Identify which cell holds the provided text, then report its [X, Y] central coordinate. 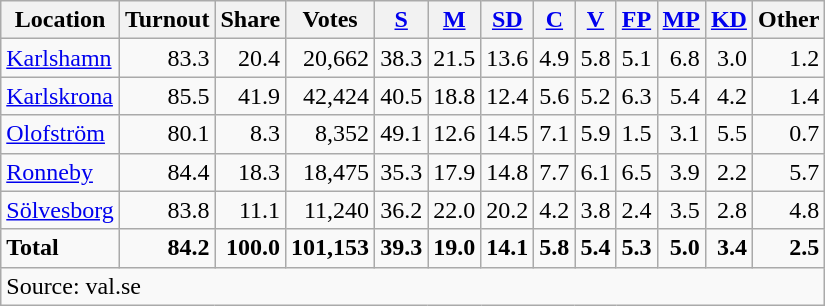
11.1 [250, 210]
0.7 [788, 134]
5.2 [596, 96]
84.4 [167, 172]
6.8 [681, 58]
SD [508, 20]
40.5 [402, 96]
5.6 [554, 96]
80.1 [167, 134]
7.7 [554, 172]
3.9 [681, 172]
8.3 [250, 134]
19.0 [454, 248]
6.1 [596, 172]
2.5 [788, 248]
C [554, 20]
5.0 [681, 248]
85.5 [167, 96]
18,475 [330, 172]
14.1 [508, 248]
Sölvesborg [60, 210]
41.9 [250, 96]
M [454, 20]
101,153 [330, 248]
3.8 [596, 210]
Turnout [167, 20]
3.4 [728, 248]
17.9 [454, 172]
Other [788, 20]
35.3 [402, 172]
1.4 [788, 96]
Source: val.se [413, 286]
6.3 [636, 96]
11,240 [330, 210]
S [402, 20]
2.8 [728, 210]
6.5 [636, 172]
7.1 [554, 134]
12.4 [508, 96]
KD [728, 20]
18.3 [250, 172]
5.5 [728, 134]
38.3 [402, 58]
18.8 [454, 96]
3.1 [681, 134]
1.5 [636, 134]
Karlskrona [60, 96]
8,352 [330, 134]
49.1 [402, 134]
5.7 [788, 172]
Total [60, 248]
Karlshamn [60, 58]
Votes [330, 20]
21.5 [454, 58]
1.2 [788, 58]
13.6 [508, 58]
36.2 [402, 210]
42,424 [330, 96]
Ronneby [60, 172]
14.5 [508, 134]
84.2 [167, 248]
Location [60, 20]
2.4 [636, 210]
83.8 [167, 210]
4.9 [554, 58]
5.1 [636, 58]
20,662 [330, 58]
14.8 [508, 172]
FP [636, 20]
39.3 [402, 248]
3.5 [681, 210]
4.8 [788, 210]
5.3 [636, 248]
3.0 [728, 58]
12.6 [454, 134]
22.0 [454, 210]
83.3 [167, 58]
20.2 [508, 210]
MP [681, 20]
V [596, 20]
5.9 [596, 134]
Olofström [60, 134]
Share [250, 20]
100.0 [250, 248]
20.4 [250, 58]
2.2 [728, 172]
